Determine the (X, Y) coordinate at the center of the cell enclosing the given text.  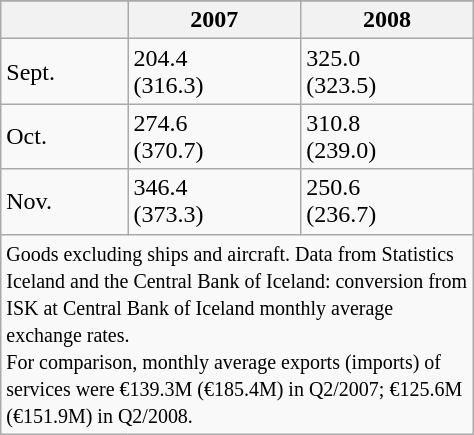
250.6(236.7) (388, 202)
Oct. (64, 136)
Nov. (64, 202)
204.4(316.3) (214, 72)
325.0(323.5) (388, 72)
274.6(370.7) (214, 136)
2008 (388, 20)
310.8(239.0) (388, 136)
2007 (214, 20)
346.4(373.3) (214, 202)
Sept. (64, 72)
